Output the (X, Y) coordinate of the center of the cell containing the given text.  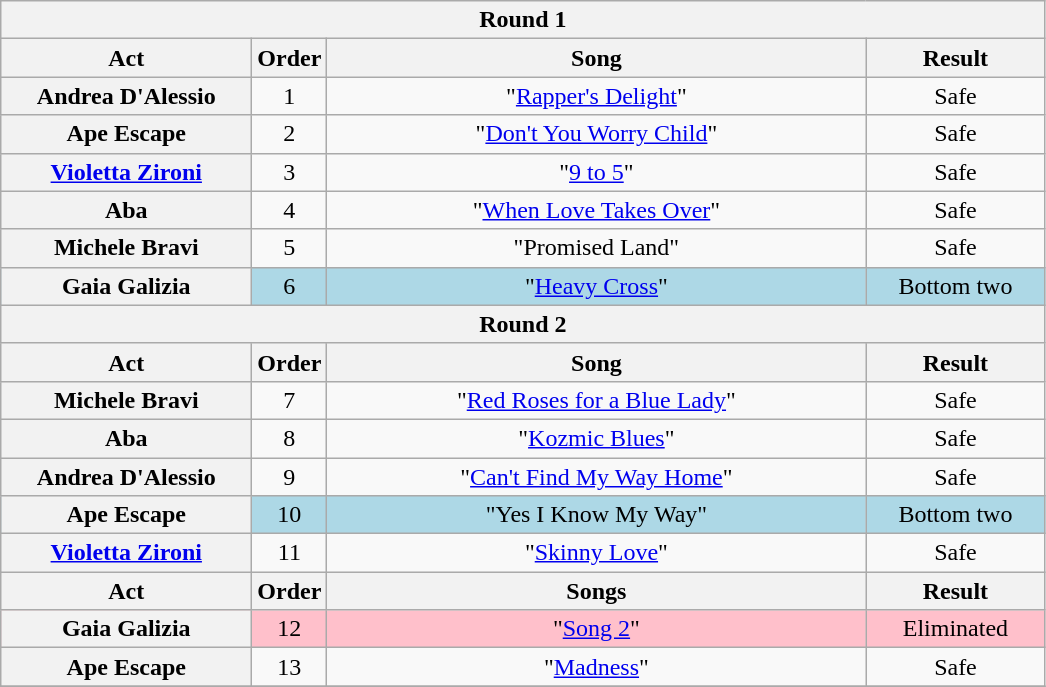
Songs (596, 591)
"Song 2" (596, 629)
Round 2 (523, 324)
"Madness" (596, 667)
"Skinny Love" (596, 553)
1 (290, 96)
"Rapper's Delight" (596, 96)
7 (290, 400)
Round 1 (523, 20)
5 (290, 248)
2 (290, 134)
"Can't Find My Way Home" (596, 477)
"Kozmic Blues" (596, 438)
"Red Roses for a Blue Lady" (596, 400)
9 (290, 477)
"Heavy Cross" (596, 286)
"Yes I Know My Way" (596, 515)
6 (290, 286)
"When Love Takes Over" (596, 210)
"Promised Land" (596, 248)
11 (290, 553)
13 (290, 667)
Eliminated (956, 629)
"Don't You Worry Child" (596, 134)
3 (290, 172)
4 (290, 210)
8 (290, 438)
12 (290, 629)
10 (290, 515)
"9 to 5" (596, 172)
